For the text-containing cell, return its midpoint in (X, Y) coordinate format. 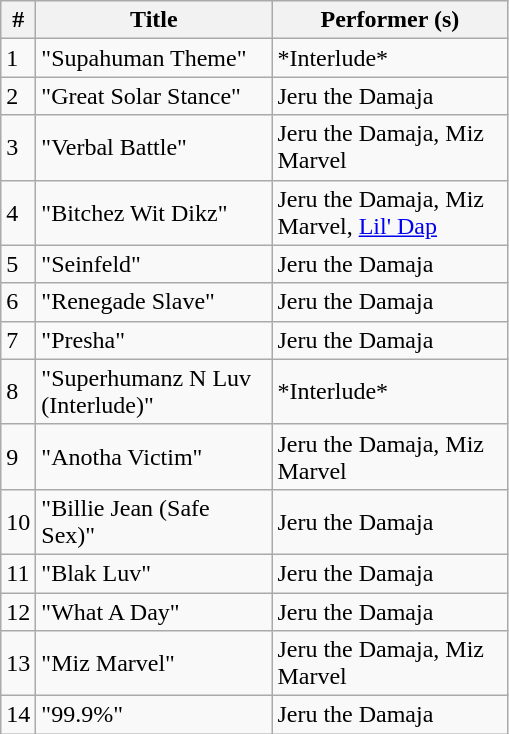
7 (18, 340)
13 (18, 664)
9 (18, 456)
5 (18, 264)
2 (18, 96)
"99.9%" (154, 715)
6 (18, 302)
14 (18, 715)
Performer (s) (390, 20)
12 (18, 611)
3 (18, 148)
"Supahuman Theme" (154, 58)
"Anotha Victim" (154, 456)
"Superhumanz N Luv (Interlude)" (154, 392)
"Presha" (154, 340)
4 (18, 212)
Jeru the Damaja, Miz Marvel, Lil' Dap (390, 212)
1 (18, 58)
"Billie Jean (Safe Sex)" (154, 522)
"Blak Luv" (154, 573)
11 (18, 573)
"Great Solar Stance" (154, 96)
"Verbal Battle" (154, 148)
8 (18, 392)
"Renegade Slave" (154, 302)
"Miz Marvel" (154, 664)
"Seinfeld" (154, 264)
"What A Day" (154, 611)
"Bitchez Wit Dikz" (154, 212)
10 (18, 522)
Title (154, 20)
# (18, 20)
